Return the [x, y] coordinate for the center point of the cell that contains the specified text.  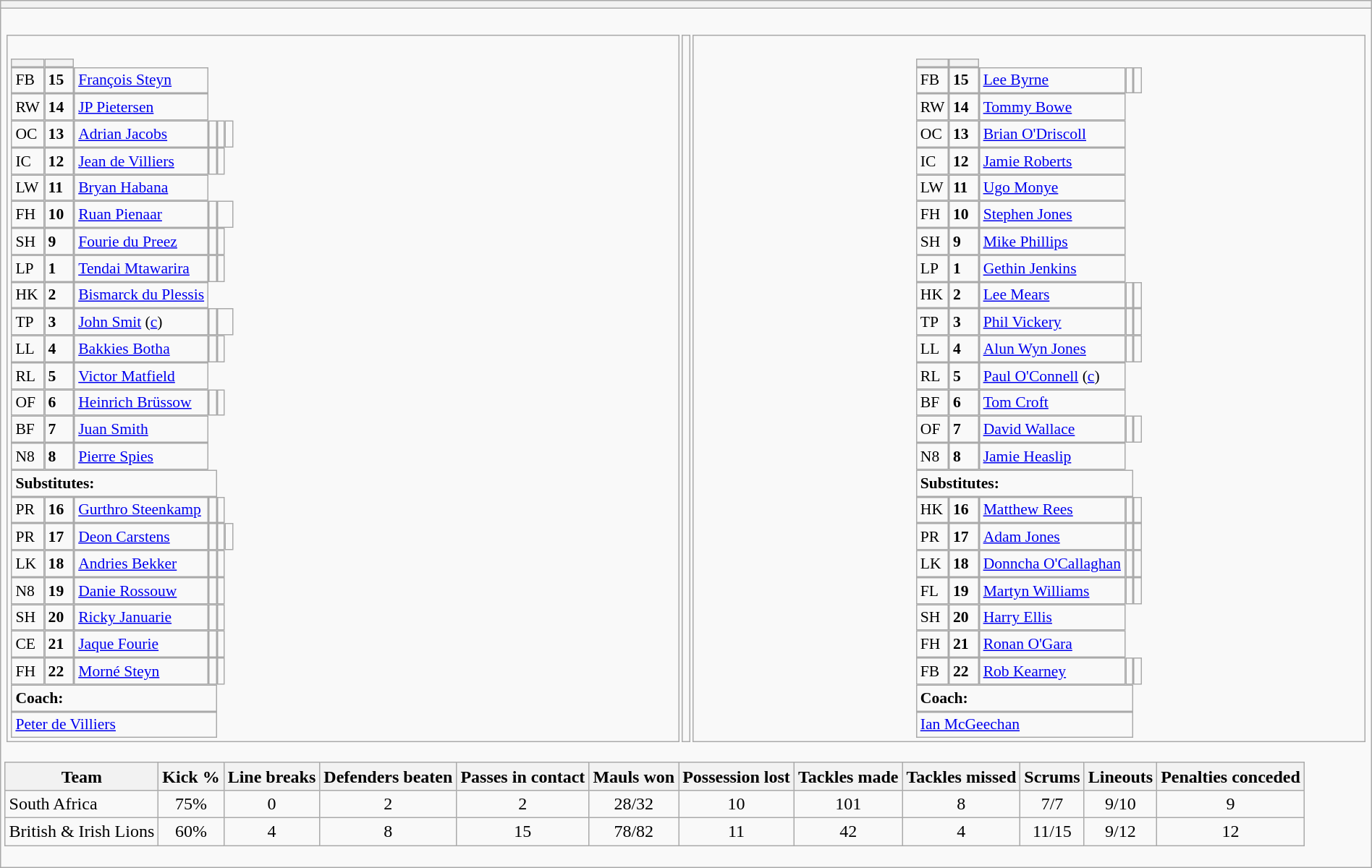
John Smit (c) [141, 321]
Jean de Villiers [141, 161]
François Steyn [141, 80]
Ian McGeechan [1025, 725]
Danie Rossouw [141, 590]
Penalties conceded [1231, 776]
Peter de Villiers [114, 725]
FL [932, 590]
Scrums [1052, 776]
Mike Phillips [1052, 242]
South Africa [82, 804]
Brian O'Driscoll [1052, 133]
Victor Matfield [141, 376]
Phil Vickery [1052, 321]
Martyn Williams [1052, 590]
78/82 [634, 832]
Gurthro Steenkamp [141, 509]
Kick % [191, 776]
Deon Carstens [141, 537]
Jamie Heaslip [1052, 456]
Passes in contact [522, 776]
11/15 [1052, 832]
Stephen Jones [1052, 214]
Pierre Spies [141, 456]
Juan Smith [141, 430]
75% [191, 804]
Alun Wyn Jones [1052, 349]
42 [848, 832]
Team [82, 776]
JP Pietersen [141, 107]
Fourie du Preez [141, 242]
0 [272, 804]
Possession lost [737, 776]
British & Irish Lions [82, 832]
Gethin Jenkins [1052, 268]
Jamie Roberts [1052, 161]
Ricky Januarie [141, 618]
Ruan Pienaar [141, 214]
Tom Croft [1052, 402]
Heinrich Brüssow [141, 402]
Tommy Bowe [1052, 107]
Line breaks [272, 776]
Harry Ellis [1052, 618]
9/10 [1120, 804]
Adam Jones [1052, 537]
Matthew Rees [1052, 509]
Lineouts [1120, 776]
Paul O'Connell (c) [1052, 376]
101 [848, 804]
Tendai Mtawarira [141, 268]
Tackles missed [961, 776]
Jaque Fourie [141, 644]
Lee Mears [1052, 295]
9/12 [1120, 832]
Mauls won [634, 776]
Bakkies Botha [141, 349]
Andries Bekker [141, 563]
Bismarck du Plessis [141, 295]
Lee Byrne [1052, 80]
60% [191, 832]
Ronan O'Gara [1052, 644]
David Wallace [1052, 430]
Adrian Jacobs [141, 133]
7/7 [1052, 804]
Donncha O'Callaghan [1052, 563]
CE [27, 644]
Ugo Monye [1052, 188]
Bryan Habana [141, 188]
Rob Kearney [1052, 671]
Tackles made [848, 776]
28/32 [634, 804]
Defenders beaten [388, 776]
Morné Steyn [141, 671]
